Extract the [x, y] coordinate from the center of the cell holding the provided text.  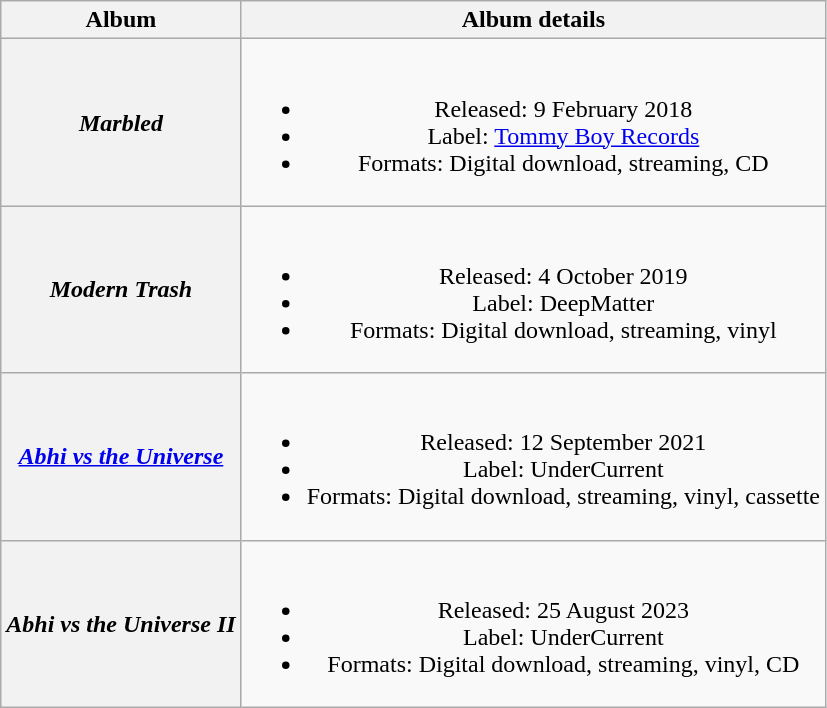
Abhi vs the Universe II [121, 624]
Abhi vs the Universe [121, 456]
Released: 12 September 2021Label: UnderCurrentFormats: Digital download, streaming, vinyl, cassette [533, 456]
Marbled [121, 122]
Released: 4 October 2019Label: DeepMatterFormats: Digital download, streaming, vinyl [533, 290]
Released: 9 February 2018Label: Tommy Boy RecordsFormats: Digital download, streaming, CD [533, 122]
Modern Trash [121, 290]
Album details [533, 20]
Album [121, 20]
Released: 25 August 2023Label: UnderCurrentFormats: Digital download, streaming, vinyl, CD [533, 624]
